Identify which cell holds the provided text, then report its (X, Y) central coordinate. 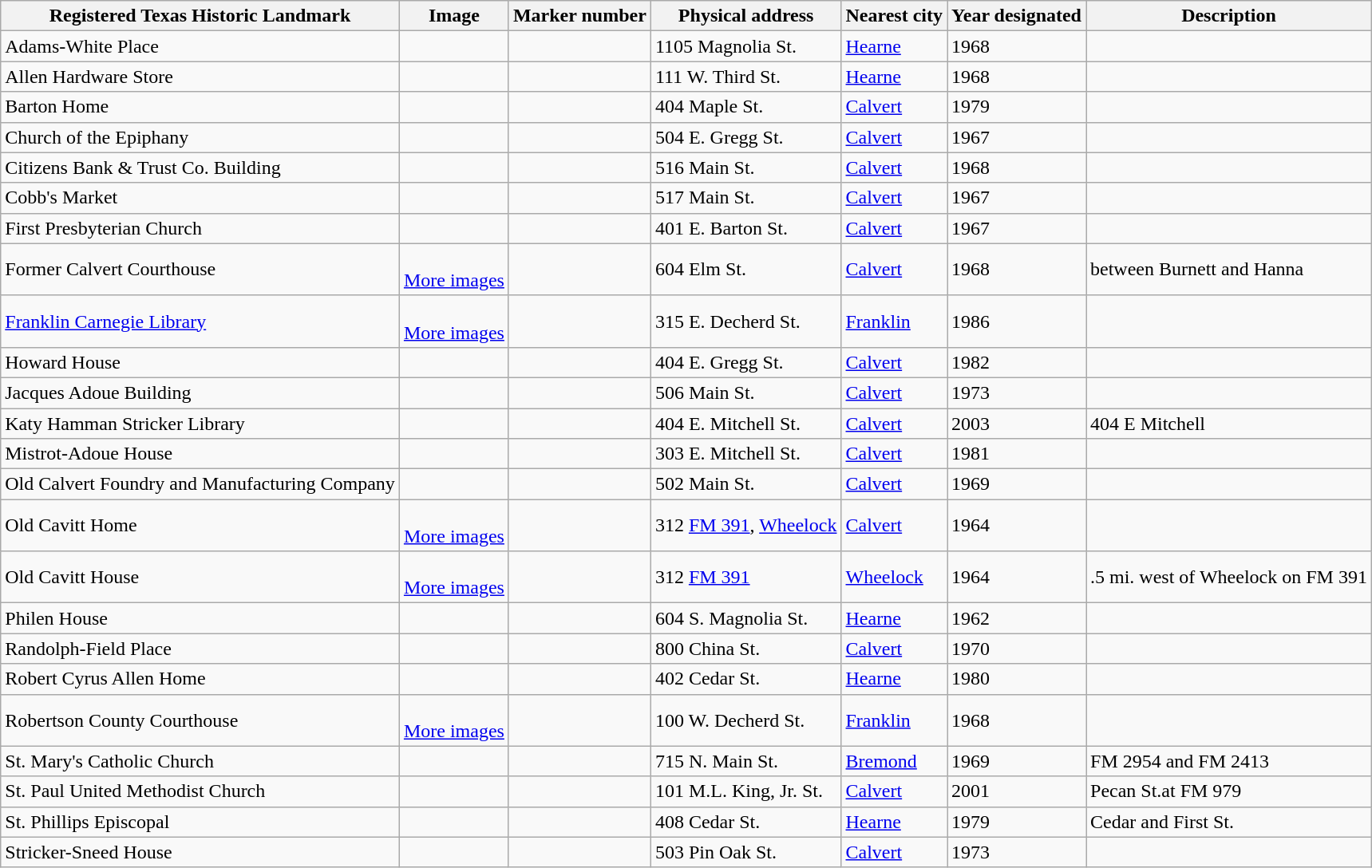
800 China St. (745, 649)
503 Pin Oak St. (745, 852)
315 E. Decherd St. (745, 321)
506 Main St. (745, 393)
between Burnett and Hanna (1228, 270)
303 E. Mitchell St. (745, 454)
Bremond (894, 761)
1981 (1017, 454)
Allen Hardware Store (200, 77)
517 Main St. (745, 198)
404 Maple St. (745, 107)
404 E. Mitchell St. (745, 424)
Old Calvert Foundry and Manufacturing Company (200, 484)
Howard House (200, 362)
Old Cavitt Home (200, 525)
516 Main St. (745, 168)
404 E Mitchell (1228, 424)
Image (453, 16)
Robertson County Courthouse (200, 720)
715 N. Main St. (745, 761)
Pecan St.at FM 979 (1228, 791)
402 Cedar St. (745, 679)
502 Main St. (745, 484)
Church of the Epiphany (200, 137)
100 W. Decherd St. (745, 720)
St. Mary's Catholic Church (200, 761)
1105 Magnolia St. (745, 46)
Jacques Adoue Building (200, 393)
Stricker-Sneed House (200, 852)
1962 (1017, 618)
Marker number (579, 16)
.5 mi. west of Wheelock on FM 391 (1228, 578)
Wheelock (894, 578)
FM 2954 and FM 2413 (1228, 761)
Physical address (745, 16)
2003 (1017, 424)
St. Phillips Episcopal (200, 822)
Year designated (1017, 16)
First Presbyterian Church (200, 228)
Description (1228, 16)
Randolph-Field Place (200, 649)
101 M.L. King, Jr. St. (745, 791)
1980 (1017, 679)
1986 (1017, 321)
Barton Home (200, 107)
Mistrot-Adoue House (200, 454)
Former Calvert Courthouse (200, 270)
401 E. Barton St. (745, 228)
Registered Texas Historic Landmark (200, 16)
Citizens Bank & Trust Co. Building (200, 168)
St. Paul United Methodist Church (200, 791)
312 FM 391, Wheelock (745, 525)
111 W. Third St. (745, 77)
604 Elm St. (745, 270)
Nearest city (894, 16)
Old Cavitt House (200, 578)
1970 (1017, 649)
604 S. Magnolia St. (745, 618)
Robert Cyrus Allen Home (200, 679)
Franklin Carnegie Library (200, 321)
Katy Hamman Stricker Library (200, 424)
Cobb's Market (200, 198)
Cedar and First St. (1228, 822)
312 FM 391 (745, 578)
408 Cedar St. (745, 822)
404 E. Gregg St. (745, 362)
Adams-White Place (200, 46)
2001 (1017, 791)
504 E. Gregg St. (745, 137)
Philen House (200, 618)
1982 (1017, 362)
